Output the (x, y) coordinate of the center of the cell containing the given text.  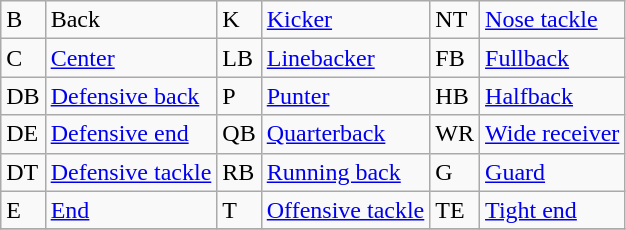
Back (131, 20)
WR (455, 134)
DE (23, 134)
HB (455, 96)
C (23, 58)
B (23, 20)
Defensive end (131, 134)
Offensive tackle (346, 210)
Guard (552, 172)
P (239, 96)
T (239, 210)
Kicker (346, 20)
Punter (346, 96)
Defensive tackle (131, 172)
NT (455, 20)
Nose tackle (552, 20)
G (455, 172)
Center (131, 58)
Fullback (552, 58)
FB (455, 58)
E (23, 210)
QB (239, 134)
DT (23, 172)
End (131, 210)
LB (239, 58)
Defensive back (131, 96)
Halfback (552, 96)
K (239, 20)
Linebacker (346, 58)
DB (23, 96)
Tight end (552, 210)
TE (455, 210)
Running back (346, 172)
Wide receiver (552, 134)
RB (239, 172)
Quarterback (346, 134)
